Pinpoint the cell where the given text exists, returning its (X, Y) midpoint coordinate. 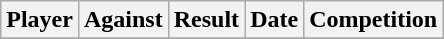
Result (206, 20)
Against (123, 20)
Player (40, 20)
Date (274, 20)
Competition (374, 20)
